Determine the [x, y] coordinate at the center of the cell enclosing the given text.  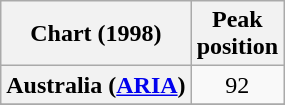
Peakposition [237, 34]
Chart (1998) [96, 34]
92 [237, 85]
Australia (ARIA) [96, 85]
